Capture the cell that displays the provided text and extract its [x, y] central coordinate. 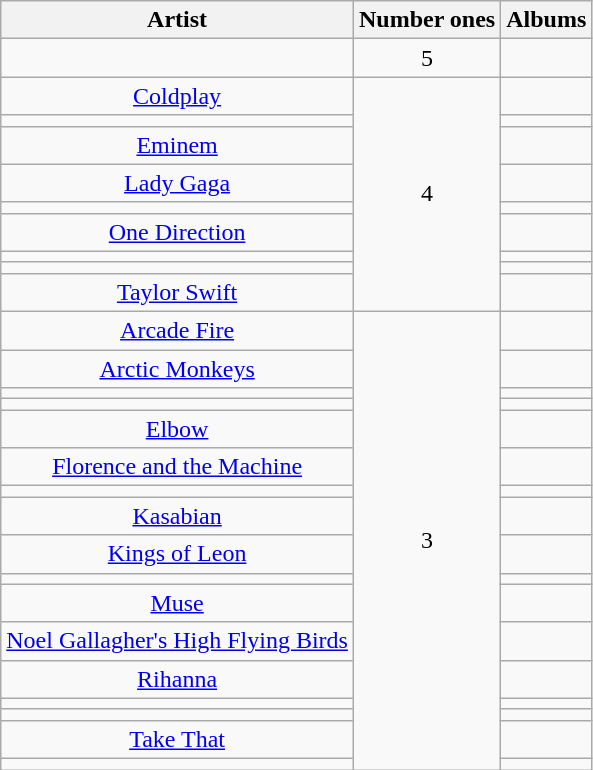
Kings of Leon [178, 554]
Rihanna [178, 679]
Elbow [178, 429]
Coldplay [178, 96]
Take That [178, 739]
Arctic Monkeys [178, 369]
Lady Gaga [178, 183]
5 [426, 58]
Number ones [426, 20]
Kasabian [178, 516]
Albums [546, 20]
Artist [178, 20]
One Direction [178, 232]
Noel Gallagher's High Flying Birds [178, 641]
Eminem [178, 145]
4 [426, 194]
Taylor Swift [178, 292]
Arcade Fire [178, 330]
Muse [178, 603]
Florence and the Machine [178, 467]
3 [426, 540]
